Pinpoint the cell where the given text exists, returning its [x, y] midpoint coordinate. 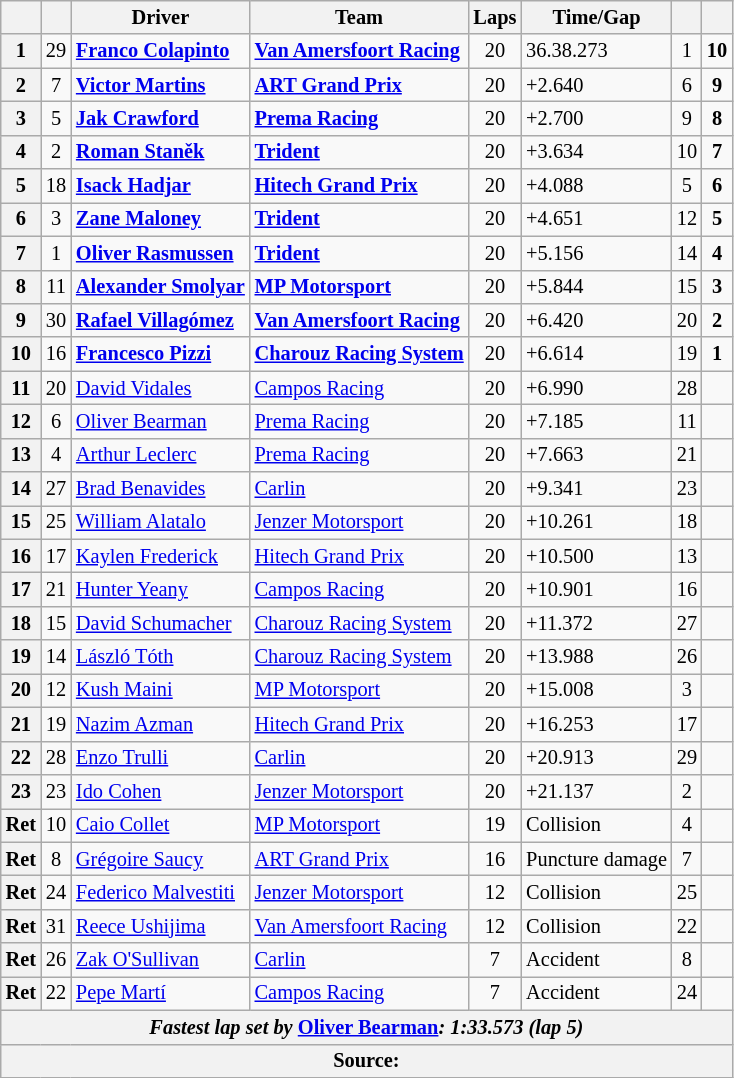
Rafael Villagómez [160, 320]
David Schumacher [160, 623]
+9.341 [596, 489]
+3.634 [596, 152]
Francesco Pizzi [160, 354]
+6.420 [596, 320]
Kush Maini [160, 690]
+20.913 [596, 758]
Arthur Leclerc [160, 455]
+6.990 [596, 388]
Alexander Smolyar [160, 287]
Enzo Trulli [160, 758]
+11.372 [596, 623]
William Alatalo [160, 522]
Federico Malvestiti [160, 892]
+6.614 [596, 354]
+13.988 [596, 657]
+4.088 [596, 186]
Time/Gap [596, 17]
+2.700 [596, 118]
Pepe Martí [160, 993]
Jak Crawford [160, 118]
Nazim Azman [160, 724]
31 [56, 926]
Oliver Rasmussen [160, 253]
+10.500 [596, 556]
+16.253 [596, 724]
Laps [496, 17]
+10.261 [596, 522]
+5.844 [596, 287]
Grégoire Saucy [160, 859]
Reece Ushijima [160, 926]
Oliver Bearman [160, 421]
David Vidales [160, 388]
Zak O'Sullivan [160, 960]
Kaylen Frederick [160, 556]
Fastest lap set by Oliver Bearman: 1:33.573 (lap 5) [366, 1027]
Driver [160, 17]
László Tóth [160, 657]
Puncture damage [596, 859]
Franco Colapinto [160, 51]
+7.663 [596, 455]
Zane Maloney [160, 219]
36.38.273 [596, 51]
Victor Martins [160, 85]
Caio Collet [160, 825]
Hunter Yeany [160, 589]
Isack Hadjar [160, 186]
+5.156 [596, 253]
Team [360, 17]
Ido Cohen [160, 791]
+21.137 [596, 791]
+4.651 [596, 219]
30 [56, 320]
+7.185 [596, 421]
+15.008 [596, 690]
Roman Staněk [160, 152]
+2.640 [596, 85]
+10.901 [596, 589]
Brad Benavides [160, 489]
Source: [366, 1061]
